Find where the given text appears and provide that cell's center as (x, y) coordinate. 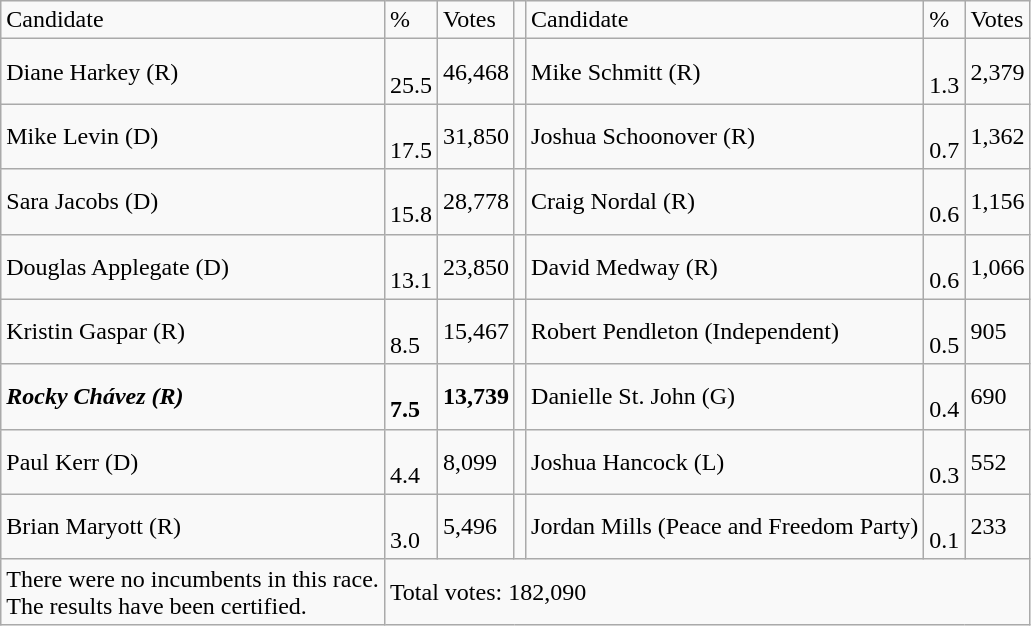
13.1 (410, 266)
13,739 (476, 396)
Kristin Gaspar (R) (193, 332)
28,778 (476, 202)
Joshua Schoonover (R) (725, 136)
8.5 (410, 332)
3.0 (410, 526)
25.5 (410, 72)
There were no incumbents in this race.The results have been certified. (193, 592)
Rocky Chávez (R) (193, 396)
David Medway (R) (725, 266)
Jordan Mills (Peace and Freedom Party) (725, 526)
23,850 (476, 266)
8,099 (476, 462)
552 (998, 462)
Joshua Hancock (L) (725, 462)
1.3 (944, 72)
0.3 (944, 462)
Douglas Applegate (D) (193, 266)
5,496 (476, 526)
1,156 (998, 202)
1,066 (998, 266)
Brian Maryott (R) (193, 526)
0.4 (944, 396)
905 (998, 332)
15.8 (410, 202)
7.5 (410, 396)
Danielle St. John (G) (725, 396)
Mike Levin (D) (193, 136)
17.5 (410, 136)
4.4 (410, 462)
Diane Harkey (R) (193, 72)
233 (998, 526)
46,468 (476, 72)
2,379 (998, 72)
690 (998, 396)
Total votes: 182,090 (707, 592)
1,362 (998, 136)
0.1 (944, 526)
0.7 (944, 136)
Craig Nordal (R) (725, 202)
15,467 (476, 332)
Robert Pendleton (Independent) (725, 332)
31,850 (476, 136)
Paul Kerr (D) (193, 462)
0.5 (944, 332)
Sara Jacobs (D) (193, 202)
Mike Schmitt (R) (725, 72)
